Determine the (x, y) coordinate at the center of the cell enclosing the given text.  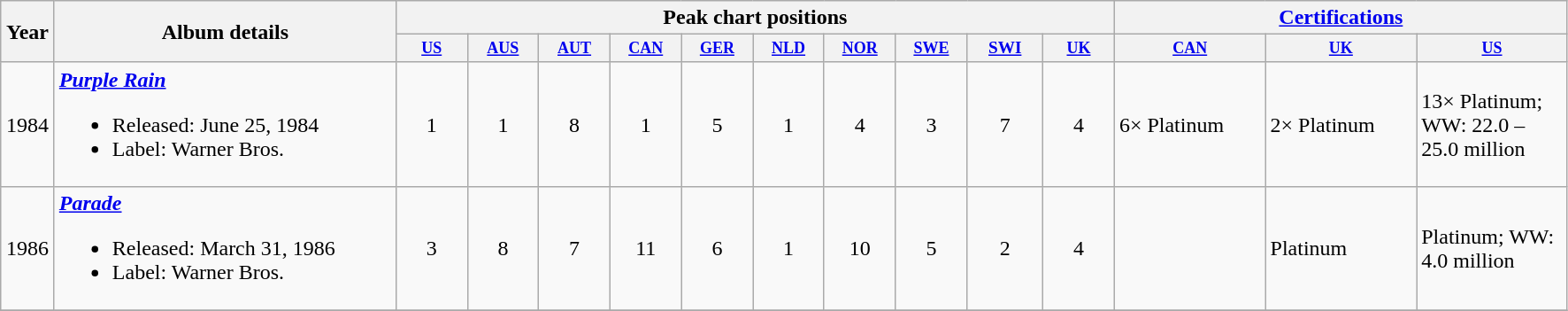
Peak chart positions (755, 18)
AUT (575, 49)
ParadeReleased: March 31, 1986Label: Warner Bros. (225, 249)
SWE (931, 49)
NLD (789, 49)
Year (28, 32)
GER (717, 49)
Purple RainReleased: June 25, 1984Label: Warner Bros. (225, 124)
Platinum (1341, 249)
AUS (503, 49)
Album details (225, 32)
10 (860, 249)
Certifications (1341, 18)
1984 (28, 124)
2× Platinum (1341, 124)
13× Platinum; WW: 22.0 – 25.0 million (1492, 124)
1986 (28, 249)
Platinum; WW: 4.0 million (1492, 249)
6 (717, 249)
NOR (860, 49)
SWI (1005, 49)
6× Platinum (1189, 124)
11 (646, 249)
2 (1005, 249)
